Search for the cell housing the specified text and yield its (x, y) center coordinate. 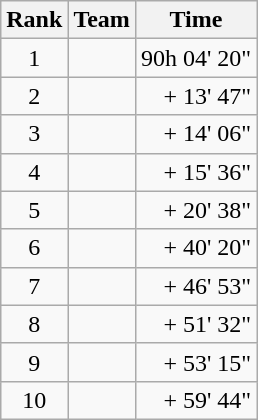
+ 46' 53" (196, 286)
+ 15' 36" (196, 172)
9 (34, 362)
+ 53' 15" (196, 362)
+ 59' 44" (196, 400)
+ 40' 20" (196, 248)
5 (34, 210)
7 (34, 286)
4 (34, 172)
6 (34, 248)
2 (34, 96)
10 (34, 400)
1 (34, 58)
+ 14' 06" (196, 134)
Team (102, 20)
3 (34, 134)
+ 20' 38" (196, 210)
Rank (34, 20)
Time (196, 20)
+ 13' 47" (196, 96)
90h 04' 20" (196, 58)
8 (34, 324)
+ 51' 32" (196, 324)
